Locate the cell with the specified text and output its [X, Y] center coordinate. 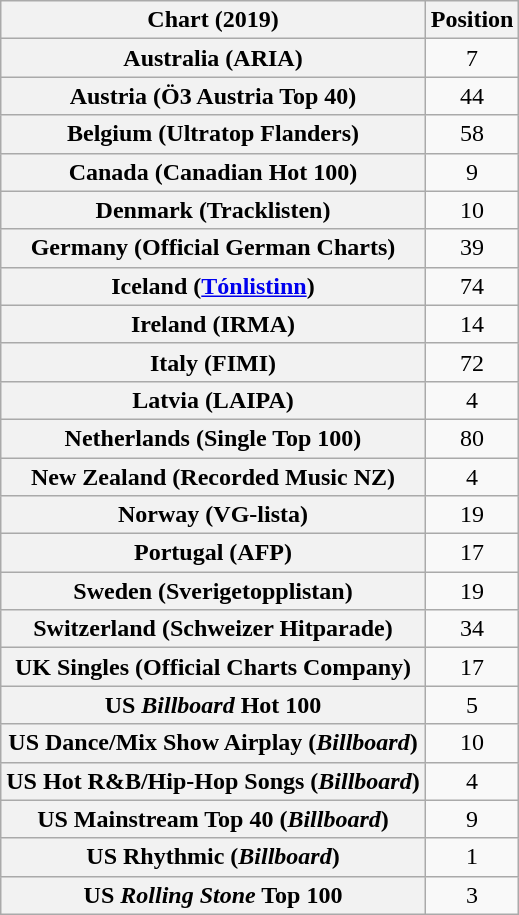
New Zealand (Recorded Music NZ) [213, 477]
US Rhythmic (Billboard) [213, 857]
US Hot R&B/Hip-Hop Songs (Billboard) [213, 781]
58 [472, 134]
US Dance/Mix Show Airplay (Billboard) [213, 743]
14 [472, 324]
Position [472, 20]
1 [472, 857]
US Mainstream Top 40 (Billboard) [213, 819]
US Rolling Stone Top 100 [213, 895]
Chart (2019) [213, 20]
Netherlands (Single Top 100) [213, 438]
44 [472, 96]
UK Singles (Official Charts Company) [213, 667]
74 [472, 286]
Switzerland (Schweizer Hitparade) [213, 629]
7 [472, 58]
Belgium (Ultratop Flanders) [213, 134]
3 [472, 895]
Canada (Canadian Hot 100) [213, 172]
Denmark (Tracklisten) [213, 210]
Sweden (Sverigetopplistan) [213, 591]
Italy (FIMI) [213, 362]
34 [472, 629]
5 [472, 705]
Latvia (LAIPA) [213, 400]
US Billboard Hot 100 [213, 705]
Ireland (IRMA) [213, 324]
Norway (VG-lista) [213, 515]
Iceland (Tónlistinn) [213, 286]
Portugal (AFP) [213, 553]
39 [472, 248]
72 [472, 362]
Austria (Ö3 Austria Top 40) [213, 96]
Australia (ARIA) [213, 58]
Germany (Official German Charts) [213, 248]
80 [472, 438]
